Identify which cell holds the provided text, then report its [x, y] central coordinate. 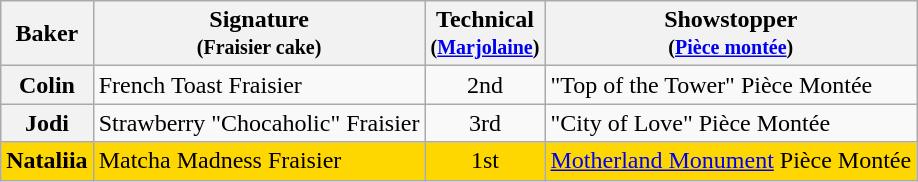
Signature(Fraisier cake) [259, 34]
2nd [485, 85]
Baker [47, 34]
"City of Love" Pièce Montée [731, 123]
"Top of the Tower" Pièce Montée [731, 85]
Showstopper(Pièce montée) [731, 34]
Jodi [47, 123]
Motherland Monument Pièce Montée [731, 161]
Nataliia [47, 161]
1st [485, 161]
Strawberry "Chocaholic" Fraisier [259, 123]
French Toast Fraisier [259, 85]
Matcha Madness Fraisier [259, 161]
Technical(Marjolaine) [485, 34]
3rd [485, 123]
Colin [47, 85]
